Provide the (x, y) coordinate of the cell's center where the given text is located.  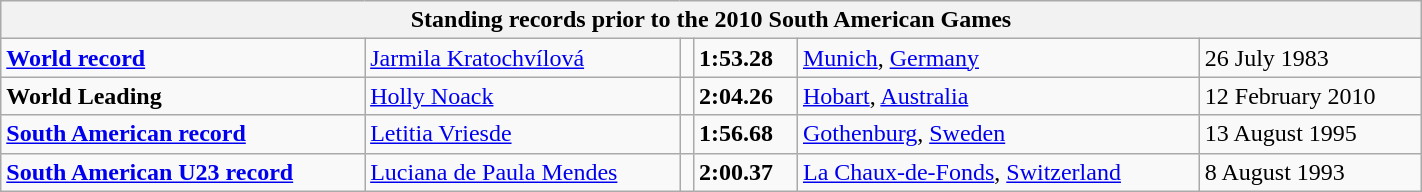
1:56.68 (746, 134)
Letitia Vriesde (522, 134)
Standing records prior to the 2010 South American Games (711, 20)
World record (183, 58)
2:00.37 (746, 172)
Luciana de Paula Mendes (522, 172)
South American record (183, 134)
La Chaux-de-Fonds, Switzerland (998, 172)
26 July 1983 (1310, 58)
1:53.28 (746, 58)
Gothenburg, Sweden (998, 134)
13 August 1995 (1310, 134)
World Leading (183, 96)
2:04.26 (746, 96)
Hobart, Australia (998, 96)
12 February 2010 (1310, 96)
Holly Noack (522, 96)
Jarmila Kratochvílová (522, 58)
8 August 1993 (1310, 172)
South American U23 record (183, 172)
Munich, Germany (998, 58)
